Determine the [X, Y] coordinate at the center of the cell enclosing the given text.  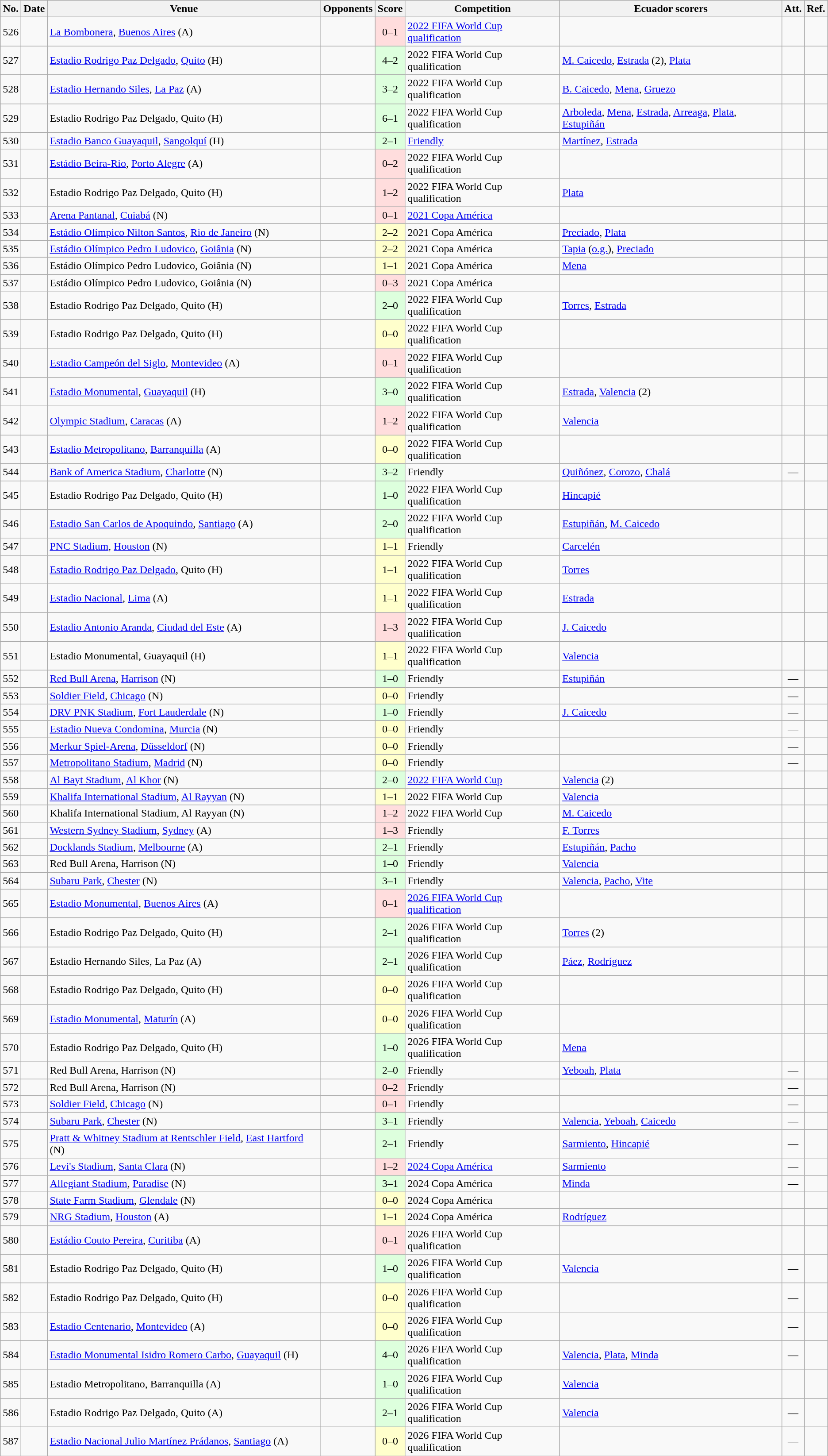
532 [11, 192]
Carcelén [671, 547]
No. [11, 9]
Bank of America Stadium, Charlotte (N) [184, 472]
Minda [671, 1183]
State Farm Stadium, Glendale (N) [184, 1200]
Valencia, Pacho, Vite [671, 881]
550 [11, 627]
564 [11, 881]
Estadio Campeón del Siglo, Montevideo (A) [184, 363]
0–3 [390, 283]
Opponents [348, 9]
Quiñónez, Corozo, Chalá [671, 472]
NRG Stadium, Houston (A) [184, 1217]
Sarmiento [671, 1167]
559 [11, 797]
Torres, Estrada [671, 305]
M. Caicedo, Estrada (2), Plata [671, 60]
569 [11, 1019]
Arena Pantanal, Cuiabá (N) [184, 215]
574 [11, 1121]
586 [11, 1413]
551 [11, 656]
534 [11, 232]
4–2 [390, 60]
545 [11, 495]
567 [11, 961]
538 [11, 305]
Estrada, Valencia (2) [671, 392]
Allegiant Stadium, Paradise (N) [184, 1183]
Pratt & Whitney Stadium at Rentschler Field, East Hartford (N) [184, 1144]
563 [11, 864]
539 [11, 335]
548 [11, 569]
Western Sydney Stadium, Sydney (A) [184, 830]
576 [11, 1167]
Ecuador scorers [671, 9]
PNC Stadium, Houston (N) [184, 547]
558 [11, 780]
Estadio Nueva Condomina, Murcia (N) [184, 729]
6–1 [390, 118]
F. Torres [671, 830]
581 [11, 1268]
Venue [184, 9]
582 [11, 1298]
578 [11, 1200]
Ref. [816, 9]
Docklands Stadium, Melbourne (A) [184, 847]
Torres [671, 569]
Levi's Stadium, Santa Clara (N) [184, 1167]
549 [11, 598]
552 [11, 678]
555 [11, 729]
585 [11, 1383]
M. Caicedo [671, 813]
546 [11, 524]
571 [11, 1071]
529 [11, 118]
Estupiñán [671, 678]
Estadio Centenario, Montevideo (A) [184, 1326]
Metropolitano Stadium, Madrid (N) [184, 763]
Att. [793, 9]
Estádio Couto Pereira, Curitiba (A) [184, 1240]
583 [11, 1326]
Estadio Monumental Isidro Romero Carbo, Guayaquil (H) [184, 1355]
527 [11, 60]
Estrada [671, 598]
Estadio Banco Guayaquil, Sangolquí (H) [184, 141]
577 [11, 1183]
Martínez, Estrada [671, 141]
556 [11, 746]
Rodríguez [671, 1217]
530 [11, 141]
DRV PNK Stadium, Fort Lauderdale (N) [184, 713]
572 [11, 1087]
Estadio Nacional, Lima (A) [184, 598]
531 [11, 164]
B. Caicedo, Mena, Gruezo [671, 89]
Estadio Nacional Julio Martínez Prádanos, Santiago (A) [184, 1442]
Score [390, 9]
541 [11, 392]
568 [11, 990]
Valencia, Plata, Minda [671, 1355]
Estupiñán, M. Caicedo [671, 524]
535 [11, 249]
587 [11, 1442]
544 [11, 472]
Yeboah, Plata [671, 1071]
Olympic Stadium, Caracas (A) [184, 420]
Estupiñán, Pacho [671, 847]
540 [11, 363]
Preciado, Plata [671, 232]
Estadio San Carlos de Apoquindo, Santiago (A) [184, 524]
561 [11, 830]
554 [11, 713]
573 [11, 1104]
528 [11, 89]
3–0 [390, 392]
Estádio Beira-Rio, Porto Alegre (A) [184, 164]
536 [11, 266]
Al Bayt Stadium, Al Khor (N) [184, 780]
562 [11, 847]
Estadio Rodrigo Paz Delgado, Quito (A) [184, 1413]
La Bombonera, Buenos Aires (A) [184, 32]
560 [11, 813]
Competition [483, 9]
557 [11, 763]
579 [11, 1217]
Plata [671, 192]
Tapia (o.g.), Preciado [671, 249]
Valencia, Yeboah, Caicedo [671, 1121]
Estadio Antonio Aranda, Ciudad del Este (A) [184, 627]
4–0 [390, 1355]
553 [11, 695]
Valencia (2) [671, 780]
Estadio Monumental, Maturín (A) [184, 1019]
570 [11, 1048]
Hincapié [671, 495]
542 [11, 420]
580 [11, 1240]
Sarmiento, Hincapié [671, 1144]
Date [34, 9]
575 [11, 1144]
565 [11, 904]
526 [11, 32]
Estádio Olímpico Nilton Santos, Rio de Janeiro (N) [184, 232]
Merkur Spiel-Arena, Düsseldorf (N) [184, 746]
Estadio Monumental, Buenos Aires (A) [184, 904]
543 [11, 450]
537 [11, 283]
566 [11, 932]
Torres (2) [671, 932]
533 [11, 215]
Arboleda, Mena, Estrada, Arreaga, Plata, Estupiñán [671, 118]
547 [11, 547]
Páez, Rodríguez [671, 961]
584 [11, 1355]
